Determine the [X, Y] coordinate at the center of the cell enclosing the given text.  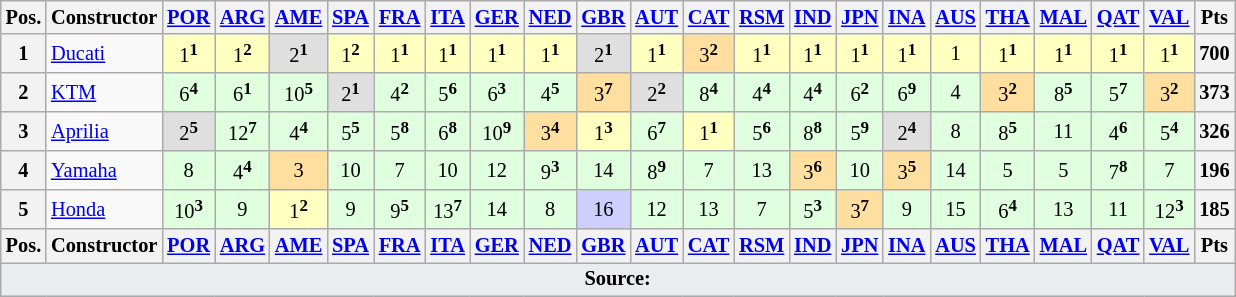
68 [447, 132]
34 [550, 132]
61 [242, 92]
2 [24, 92]
109 [497, 132]
57 [1118, 92]
326 [1214, 132]
KTM [104, 92]
22 [656, 92]
185 [1214, 210]
35 [906, 170]
Aprilia [104, 132]
54 [1169, 132]
16 [603, 210]
127 [242, 132]
67 [656, 132]
46 [1118, 132]
89 [656, 170]
78 [1118, 170]
84 [708, 92]
63 [497, 92]
105 [298, 92]
Yamaha [104, 170]
42 [400, 92]
59 [860, 132]
25 [188, 132]
196 [1214, 170]
123 [1169, 210]
69 [906, 92]
88 [812, 132]
93 [550, 170]
55 [350, 132]
137 [447, 210]
Honda [104, 210]
373 [1214, 92]
58 [400, 132]
Ducati [104, 54]
24 [906, 132]
Source: [618, 279]
62 [860, 92]
45 [550, 92]
700 [1214, 54]
15 [955, 210]
53 [812, 210]
95 [400, 210]
36 [812, 170]
103 [188, 210]
